Find where the given text appears and provide that cell's center as (x, y) coordinate. 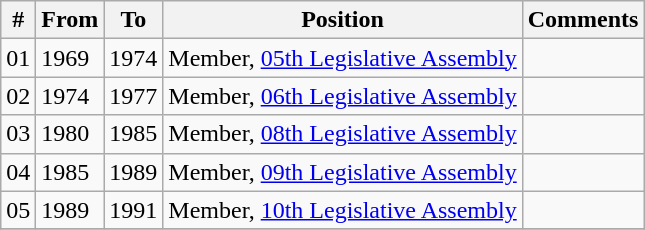
Member, 08th Legislative Assembly (342, 134)
1991 (134, 210)
# (18, 20)
Member, 10th Legislative Assembly (342, 210)
04 (18, 172)
1977 (134, 96)
From (70, 20)
To (134, 20)
Member, 05th Legislative Assembly (342, 58)
05 (18, 210)
Position (342, 20)
01 (18, 58)
1969 (70, 58)
Member, 09th Legislative Assembly (342, 172)
Member, 06th Legislative Assembly (342, 96)
Comments (583, 20)
02 (18, 96)
1980 (70, 134)
03 (18, 134)
